Provide the (x, y) coordinate of the cell's center where the given text is located.  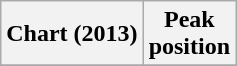
Chart (2013) (72, 34)
Peakposition (189, 34)
